Return [x, y] of the center of cell containing provided text 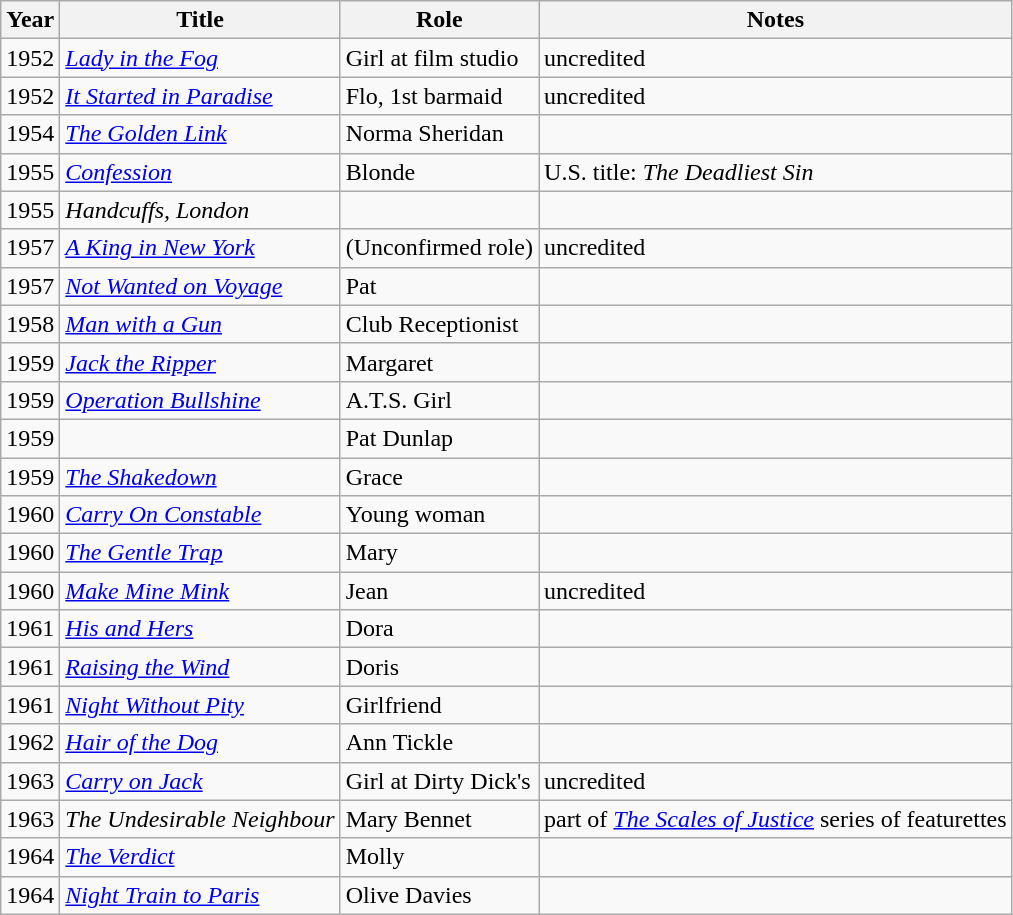
Make Mine Mink [200, 591]
Pat [439, 286]
Confession [200, 172]
Night Train to Paris [200, 895]
(Unconfirmed role) [439, 248]
Not Wanted on Voyage [200, 286]
Raising the Wind [200, 667]
Handcuffs, London [200, 210]
Olive Davies [439, 895]
Margaret [439, 362]
The Shakedown [200, 477]
Title [200, 20]
U.S. title: The Deadliest Sin [776, 172]
Girl at Dirty Dick's [439, 781]
Girlfriend [439, 705]
Role [439, 20]
A King in New York [200, 248]
part of The Scales of Justice series of featurettes [776, 819]
The Gentle Trap [200, 553]
Dora [439, 629]
His and Hers [200, 629]
Norma Sheridan [439, 134]
The Golden Link [200, 134]
Club Receptionist [439, 324]
Jack the Ripper [200, 362]
Lady in the Fog [200, 58]
Ann Tickle [439, 743]
Hair of the Dog [200, 743]
Blonde [439, 172]
Girl at film studio [439, 58]
Night Without Pity [200, 705]
Mary Bennet [439, 819]
A.T.S. Girl [439, 400]
Operation Bullshine [200, 400]
Doris [439, 667]
Pat Dunlap [439, 438]
The Undesirable Neighbour [200, 819]
Grace [439, 477]
Molly [439, 857]
1954 [30, 134]
Year [30, 20]
Man with a Gun [200, 324]
It Started in Paradise [200, 96]
1962 [30, 743]
Notes [776, 20]
Jean [439, 591]
Young woman [439, 515]
Flo, 1st barmaid [439, 96]
Carry On Constable [200, 515]
1958 [30, 324]
Carry on Jack [200, 781]
The Verdict [200, 857]
Mary [439, 553]
